Identify which cell holds the provided text, then report its [x, y] central coordinate. 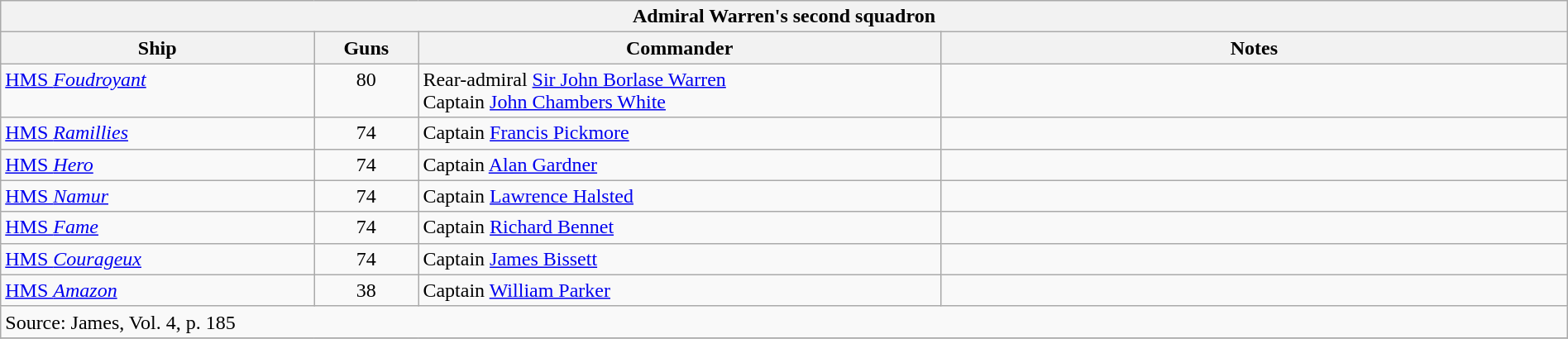
38 [366, 290]
Captain Francis Pickmore [680, 133]
Source: James, Vol. 4, p. 185 [784, 322]
HMS Foudroyant [157, 91]
HMS Fame [157, 227]
HMS Ramillies [157, 133]
Captain James Bissett [680, 259]
Captain William Parker [680, 290]
Ship [157, 48]
Admiral Warren's second squadron [784, 17]
Rear-admiral Sir John Borlase Warren Captain John Chambers White [680, 91]
Captain Richard Bennet [680, 227]
Commander [680, 48]
80 [366, 91]
Captain Alan Gardner [680, 165]
HMS Hero [157, 165]
Captain Lawrence Halsted [680, 196]
HMS Namur [157, 196]
Guns [366, 48]
Notes [1254, 48]
HMS Courageux [157, 259]
HMS Amazon [157, 290]
